Extract the [x, y] coordinate from the center of the cell holding the provided text.  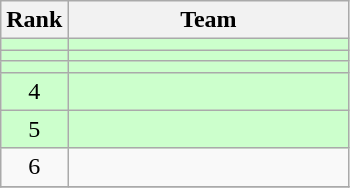
5 [34, 129]
Team [208, 20]
4 [34, 91]
6 [34, 167]
Rank [34, 20]
